Locate the cell with the specified text and output its [x, y] center coordinate. 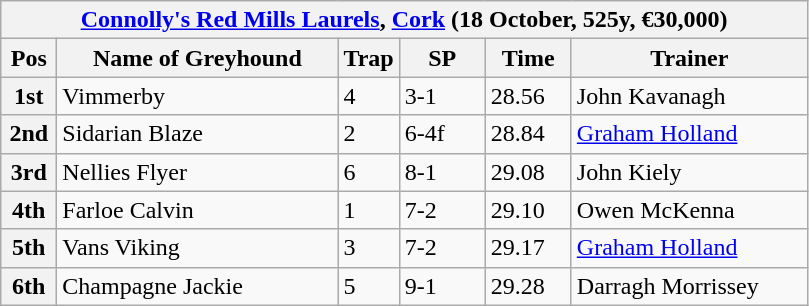
29.28 [528, 286]
9-1 [442, 286]
1 [368, 210]
John Kiely [689, 172]
Darragh Morrissey [689, 286]
SP [442, 58]
4 [368, 96]
Time [528, 58]
28.56 [528, 96]
Sidarian Blaze [198, 134]
29.17 [528, 248]
Champagne Jackie [198, 286]
8-1 [442, 172]
4th [29, 210]
Trainer [689, 58]
3 [368, 248]
2 [368, 134]
29.10 [528, 210]
Pos [29, 58]
6 [368, 172]
6th [29, 286]
5 [368, 286]
Connolly's Red Mills Laurels, Cork (18 October, 525y, €30,000) [404, 20]
28.84 [528, 134]
Name of Greyhound [198, 58]
5th [29, 248]
Farloe Calvin [198, 210]
3rd [29, 172]
Trap [368, 58]
Owen McKenna [689, 210]
John Kavanagh [689, 96]
29.08 [528, 172]
Vans Viking [198, 248]
2nd [29, 134]
Nellies Flyer [198, 172]
3-1 [442, 96]
6-4f [442, 134]
1st [29, 96]
Vimmerby [198, 96]
